Capture the cell that displays the provided text and extract its (X, Y) central coordinate. 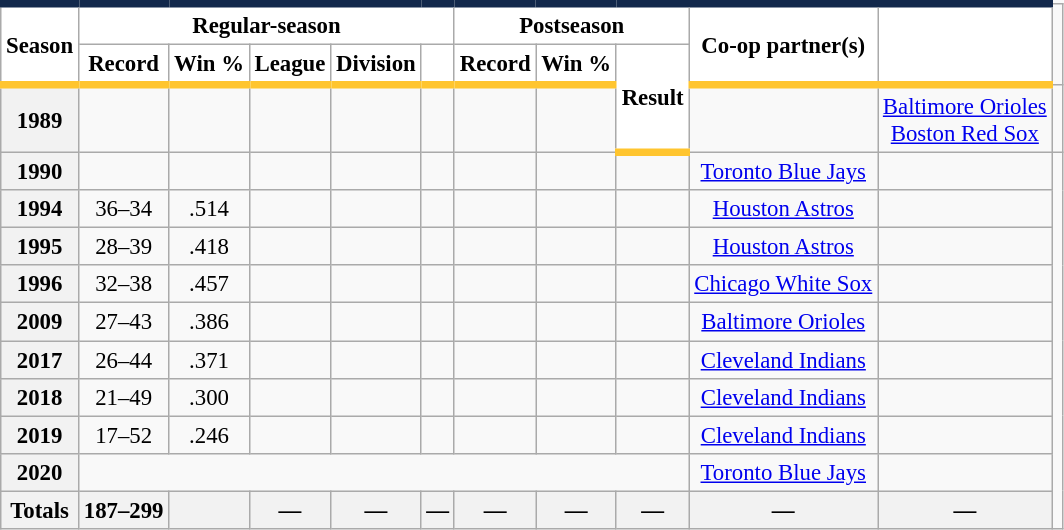
1990 (40, 172)
Chicago White Sox (784, 285)
1996 (40, 285)
187–299 (123, 510)
.246 (209, 435)
2017 (40, 360)
.418 (209, 247)
Season (40, 44)
26–44 (123, 360)
.514 (209, 209)
2018 (40, 397)
Regular-season (266, 24)
Totals (40, 510)
Division (376, 66)
.386 (209, 322)
2020 (40, 472)
36–34 (123, 209)
1994 (40, 209)
21–49 (123, 397)
Result (652, 99)
17–52 (123, 435)
28–39 (123, 247)
Baltimore Orioles (784, 322)
Baltimore OriolesBoston Red Sox (965, 119)
Postseason (572, 24)
1989 (40, 119)
.300 (209, 397)
.457 (209, 285)
2009 (40, 322)
2019 (40, 435)
32–38 (123, 285)
1995 (40, 247)
27–43 (123, 322)
Co-op partner(s) (784, 44)
League (290, 66)
.371 (209, 360)
